Locate the cell with the specified text and output its [X, Y] center coordinate. 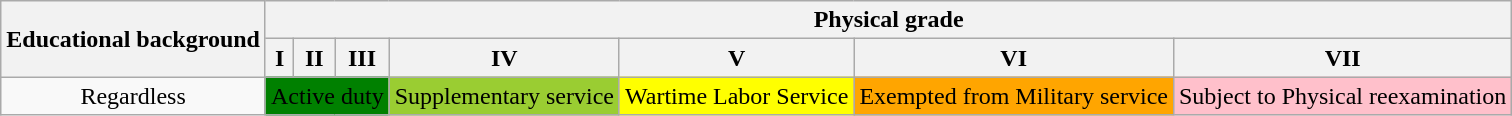
II [314, 58]
Active duty [327, 96]
VII [1342, 58]
III [362, 58]
Subject to Physical reexamination [1342, 96]
Educational background [134, 39]
V [736, 58]
Exempted from Military service [1014, 96]
Wartime Labor Service [736, 96]
Physical grade [888, 20]
VI [1014, 58]
I [279, 58]
IV [504, 58]
Regardless [134, 96]
Supplementary service [504, 96]
